Return the [X, Y] coordinate for the center point of the cell that contains the specified text.  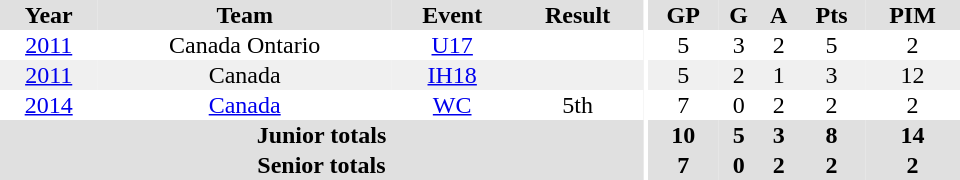
Pts [832, 15]
Event [452, 15]
10 [684, 135]
PIM [912, 15]
5th [578, 105]
14 [912, 135]
U17 [452, 45]
A [778, 15]
IH18 [452, 75]
12 [912, 75]
8 [832, 135]
Senior totals [322, 165]
GP [684, 15]
Canada Ontario [244, 45]
2014 [48, 105]
Junior totals [322, 135]
WC [452, 105]
G [738, 15]
Team [244, 15]
1 [778, 75]
Result [578, 15]
Year [48, 15]
